Determine the [x, y] coordinate at the center of the cell enclosing the given text.  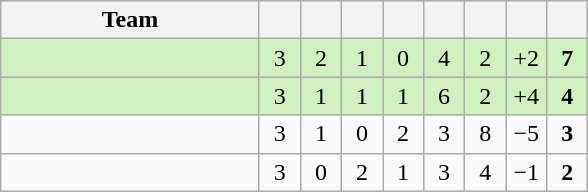
−1 [526, 172]
+2 [526, 58]
8 [486, 134]
7 [568, 58]
Team [130, 20]
6 [444, 96]
+4 [526, 96]
−5 [526, 134]
